Find where the given text appears and provide that cell's center as [x, y] coordinate. 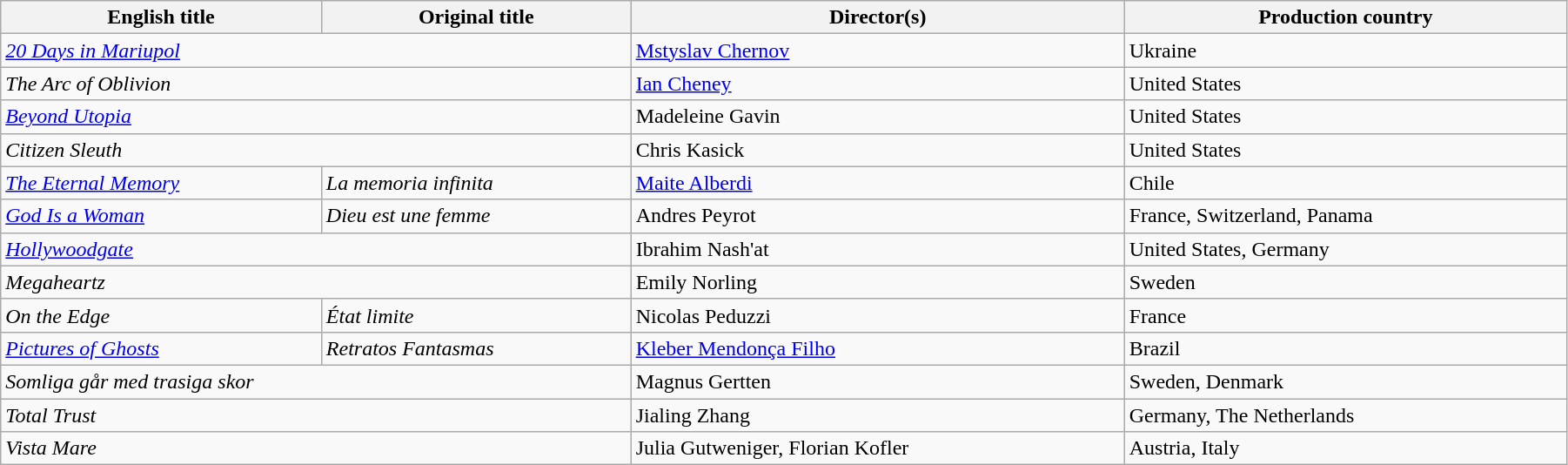
Emily Norling [877, 282]
Sweden, Denmark [1345, 381]
Citizen Sleuth [316, 150]
France, Switzerland, Panama [1345, 216]
État limite [476, 315]
Maite Alberdi [877, 183]
English title [162, 17]
The Eternal Memory [162, 183]
Original title [476, 17]
Andres Peyrot [877, 216]
Retratos Fantasmas [476, 348]
Ian Cheney [877, 84]
Sweden [1345, 282]
God Is a Woman [162, 216]
Germany, The Netherlands [1345, 415]
Chile [1345, 183]
The Arc of Oblivion [316, 84]
Dieu est une femme [476, 216]
Somliga går med trasiga skor [316, 381]
Vista Mare [316, 448]
Madeleine Gavin [877, 117]
Ukraine [1345, 51]
Megaheartz [316, 282]
Production country [1345, 17]
Chris Kasick [877, 150]
Nicolas Peduzzi [877, 315]
Jialing Zhang [877, 415]
United States, Germany [1345, 249]
Kleber Mendonça Filho [877, 348]
Brazil [1345, 348]
Hollywoodgate [316, 249]
On the Edge [162, 315]
Mstyslav Chernov [877, 51]
Director(s) [877, 17]
France [1345, 315]
Magnus Gertten [877, 381]
Austria, Italy [1345, 448]
20 Days in Mariupol [316, 51]
La memoria infinita [476, 183]
Julia Gutweniger, Florian Kofler [877, 448]
Ibrahim Nash'at [877, 249]
Beyond Utopia [316, 117]
Pictures of Ghosts [162, 348]
Total Trust [316, 415]
